Return the (X, Y) coordinate for the center point of the cell that contains the specified text.  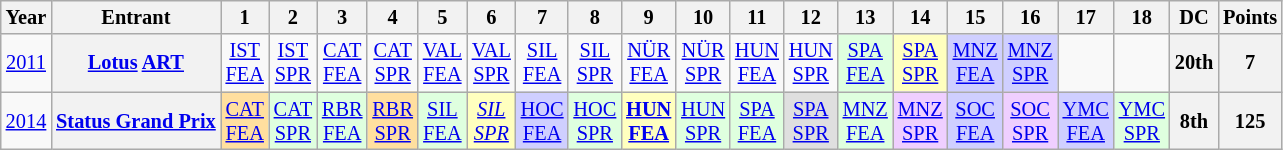
RBRFEA (342, 121)
20th (1194, 63)
10 (703, 17)
2014 (26, 121)
SOCSPR (1030, 121)
VALSPR (492, 63)
ISTSPR (293, 63)
3 (342, 17)
NÜRFEA (648, 63)
125 (1250, 121)
Year (26, 17)
Lotus ART (136, 63)
HOCFEA (542, 121)
Points (1250, 17)
2 (293, 17)
YMCSPR (1142, 121)
11 (757, 17)
YMCFEA (1086, 121)
17 (1086, 17)
8 (594, 17)
15 (976, 17)
6 (492, 17)
RBRSPR (392, 121)
VALFEA (442, 63)
5 (442, 17)
DC (1194, 17)
8th (1194, 121)
ISTFEA (245, 63)
1 (245, 17)
9 (648, 17)
13 (866, 17)
16 (1030, 17)
HOCSPR (594, 121)
14 (920, 17)
Entrant (136, 17)
2011 (26, 63)
SOCFEA (976, 121)
18 (1142, 17)
4 (392, 17)
12 (811, 17)
Status Grand Prix (136, 121)
NÜRSPR (703, 63)
